Determine the [X, Y] coordinate at the center of the cell enclosing the given text.  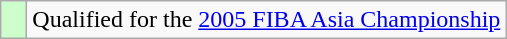
Qualified for the 2005 FIBA Asia Championship [266, 20]
